Detect which cell encompasses the target text, then output its (X, Y) center coordinate. 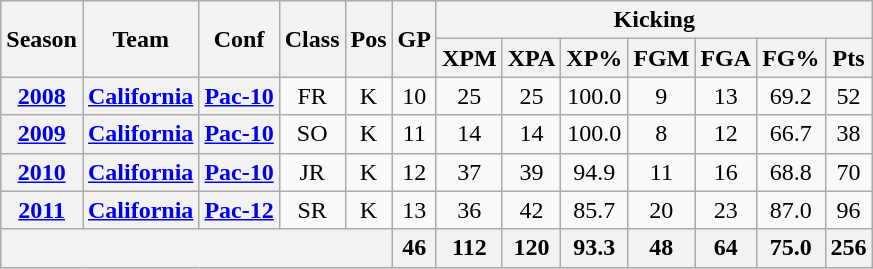
2009 (42, 134)
85.7 (594, 210)
GP (414, 39)
38 (848, 134)
XPM (469, 58)
Pts (848, 58)
48 (662, 248)
39 (532, 172)
XPA (532, 58)
256 (848, 248)
16 (726, 172)
96 (848, 210)
66.7 (791, 134)
SR (312, 210)
8 (662, 134)
2011 (42, 210)
SO (312, 134)
23 (726, 210)
10 (414, 96)
2008 (42, 96)
Pos (368, 39)
FG% (791, 58)
20 (662, 210)
FR (312, 96)
46 (414, 248)
93.3 (594, 248)
Season (42, 39)
Pac-12 (239, 210)
75.0 (791, 248)
112 (469, 248)
120 (532, 248)
68.8 (791, 172)
XP% (594, 58)
JR (312, 172)
FGM (662, 58)
94.9 (594, 172)
Kicking (654, 20)
2010 (42, 172)
36 (469, 210)
Team (140, 39)
Class (312, 39)
70 (848, 172)
FGA (726, 58)
9 (662, 96)
64 (726, 248)
87.0 (791, 210)
37 (469, 172)
52 (848, 96)
Conf (239, 39)
42 (532, 210)
69.2 (791, 96)
